Find where the given text appears and provide that cell's center as [X, Y] coordinate. 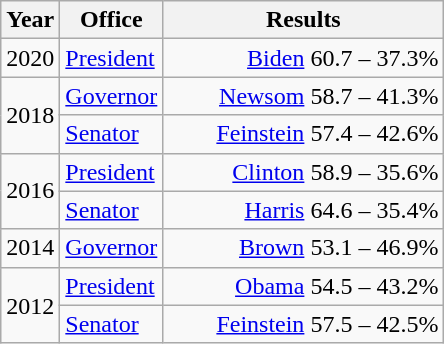
Brown 53.1 – 46.9% [304, 248]
2020 [30, 58]
Newsom 58.7 – 41.3% [304, 96]
2016 [30, 191]
Results [304, 20]
2018 [30, 115]
Biden 60.7 – 37.3% [304, 58]
Obama 54.5 – 43.2% [304, 286]
Feinstein 57.4 – 42.6% [304, 134]
Clinton 58.9 – 35.6% [304, 172]
Harris 64.6 – 35.4% [304, 210]
Office [112, 20]
2012 [30, 305]
Feinstein 57.5 – 42.5% [304, 324]
Year [30, 20]
2014 [30, 248]
